From the cell containing the given text, extract its center point as (X, Y) coordinate. 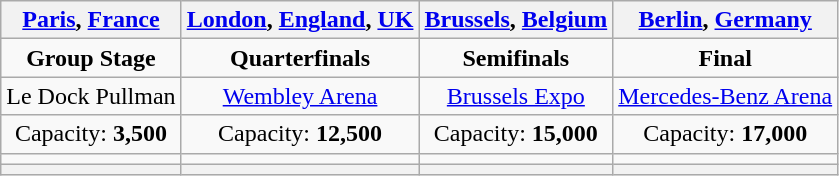
Group Stage (91, 58)
Berlin, Germany (726, 20)
Mercedes-Benz Arena (726, 96)
Brussels, Belgium (516, 20)
Capacity: 17,000 (726, 134)
Final (726, 58)
Quarterfinals (300, 58)
London, England, UK (300, 20)
Wembley Arena (300, 96)
Capacity: 3,500 (91, 134)
Le Dock Pullman (91, 96)
Paris, France (91, 20)
Semifinals (516, 58)
Capacity: 12,500 (300, 134)
Brussels Expo (516, 96)
Capacity: 15,000 (516, 134)
